Scan for the cell matching the given text and deliver its (x, y) coordinate at center. 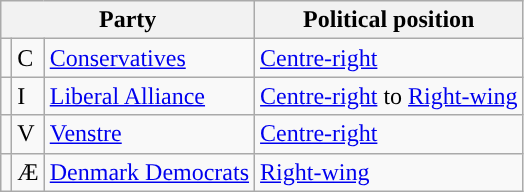
Conservatives (149, 58)
Denmark Democrats (149, 172)
Party (128, 20)
Political position (389, 20)
Liberal Alliance (149, 96)
V (28, 134)
I (28, 96)
Venstre (149, 134)
Centre-right to Right-wing (389, 96)
Æ (28, 172)
C (28, 58)
Right-wing (389, 172)
